Extract the (x, y) coordinate from the center of the cell holding the provided text.  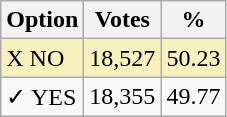
18,527 (122, 58)
Votes (122, 20)
18,355 (122, 97)
Option (42, 20)
49.77 (194, 97)
X NO (42, 58)
✓ YES (42, 97)
% (194, 20)
50.23 (194, 58)
